From the cell containing the given text, extract its center point as (X, Y) coordinate. 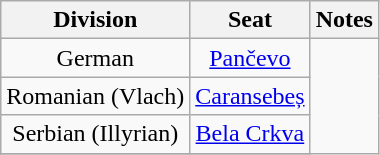
Caransebeș (250, 96)
Division (96, 20)
Pančevo (250, 58)
Notes (344, 20)
German (96, 58)
Bela Crkva (250, 134)
Seat (250, 20)
Serbian (Illyrian) (96, 134)
Romanian (Vlach) (96, 96)
